Capture the cell that displays the provided text and extract its [X, Y] central coordinate. 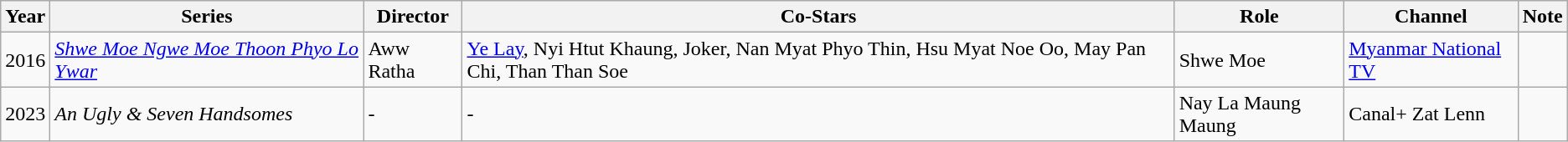
An Ugly & Seven Handsomes [207, 114]
Ye Lay, Nyi Htut Khaung, Joker, Nan Myat Phyo Thin, Hsu Myat Noe Oo, May Pan Chi, Than Than Soe [818, 60]
Series [207, 17]
2016 [25, 60]
Co-Stars [818, 17]
Channel [1431, 17]
Director [413, 17]
Myanmar National TV [1431, 60]
Aww Ratha [413, 60]
Nay La Maung Maung [1260, 114]
Shwe Moe [1260, 60]
Role [1260, 17]
Canal+ Zat Lenn [1431, 114]
Year [25, 17]
Shwe Moe Ngwe Moe Thoon Phyo Lo Ywar [207, 60]
Note [1543, 17]
2023 [25, 114]
